Find where the given text appears and provide that cell's center as [x, y] coordinate. 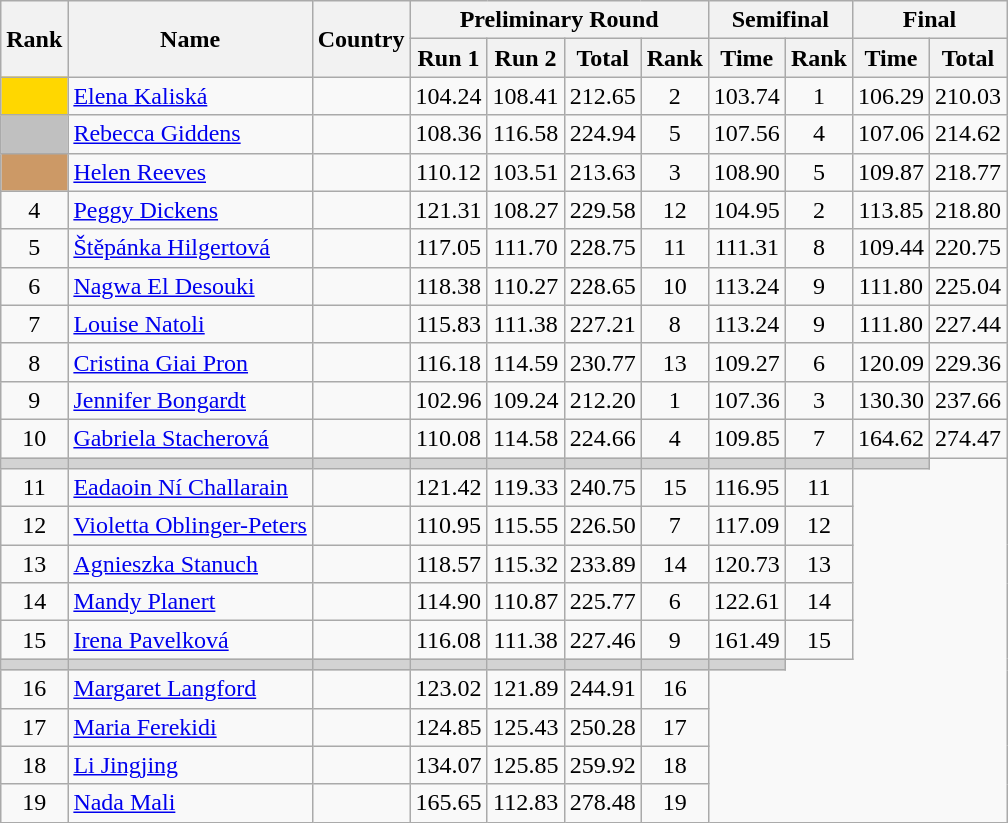
250.28 [602, 727]
214.62 [968, 134]
229.58 [602, 210]
115.32 [526, 564]
274.47 [968, 438]
240.75 [602, 488]
109.27 [746, 362]
212.20 [602, 400]
Run 1 [448, 58]
Louise Natoli [190, 324]
110.87 [526, 602]
112.83 [526, 803]
113.85 [890, 210]
109.85 [746, 438]
107.56 [746, 134]
130.30 [890, 400]
119.33 [526, 488]
114.90 [448, 602]
102.96 [448, 400]
Country [361, 39]
125.43 [526, 727]
165.65 [448, 803]
Nada Mali [190, 803]
Nagwa El Desouki [190, 286]
Štěpánka Hilgertová [190, 248]
218.80 [968, 210]
108.27 [526, 210]
118.38 [448, 286]
Violetta Oblinger-Peters [190, 526]
244.91 [602, 689]
121.31 [448, 210]
212.65 [602, 96]
Eadaoin Ní Challarain [190, 488]
Jennifer Bongardt [190, 400]
Maria Ferekidi [190, 727]
226.50 [602, 526]
Gabriela Stacherová [190, 438]
Margaret Langford [190, 689]
228.75 [602, 248]
121.89 [526, 689]
Final [929, 20]
117.09 [746, 526]
Irena Pavelková [190, 640]
Name [190, 39]
108.36 [448, 134]
Rebecca Giddens [190, 134]
227.46 [602, 640]
237.66 [968, 400]
116.18 [448, 362]
Mandy Planert [190, 602]
114.58 [526, 438]
108.41 [526, 96]
108.90 [746, 172]
228.65 [602, 286]
278.48 [602, 803]
225.04 [968, 286]
213.63 [602, 172]
104.95 [746, 210]
106.29 [890, 96]
210.03 [968, 96]
Agnieszka Stanuch [190, 564]
103.51 [526, 172]
111.31 [746, 248]
123.02 [448, 689]
220.75 [968, 248]
233.89 [602, 564]
224.66 [602, 438]
115.83 [448, 324]
Li Jingjing [190, 765]
114.59 [526, 362]
230.77 [602, 362]
Helen Reeves [190, 172]
164.62 [890, 438]
125.85 [526, 765]
161.49 [746, 640]
224.94 [602, 134]
229.36 [968, 362]
109.87 [890, 172]
110.27 [526, 286]
Peggy Dickens [190, 210]
118.57 [448, 564]
110.12 [448, 172]
124.85 [448, 727]
218.77 [968, 172]
Semifinal [780, 20]
Preliminary Round [559, 20]
Cristina Giai Pron [190, 362]
227.44 [968, 324]
Run 2 [526, 58]
104.24 [448, 96]
117.05 [448, 248]
134.07 [448, 765]
227.21 [602, 324]
116.08 [448, 640]
110.95 [448, 526]
111.70 [526, 248]
122.61 [746, 602]
115.55 [526, 526]
116.58 [526, 134]
109.44 [890, 248]
225.77 [602, 602]
Elena Kaliská [190, 96]
109.24 [526, 400]
116.95 [746, 488]
121.42 [448, 488]
259.92 [602, 765]
107.06 [890, 134]
120.09 [890, 362]
103.74 [746, 96]
107.36 [746, 400]
110.08 [448, 438]
120.73 [746, 564]
